Identify which cell holds the provided text, then report its (x, y) central coordinate. 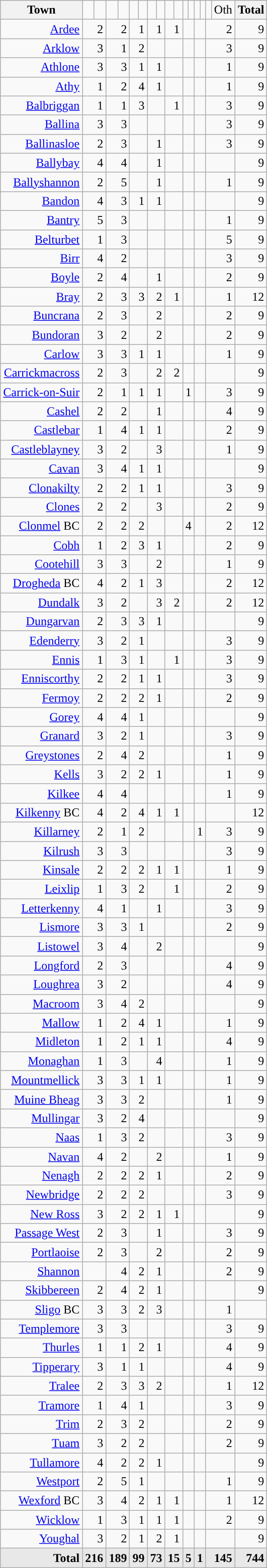
Lismore (41, 927)
Nenagh (41, 1176)
Ballyshannon (41, 182)
Westport (41, 1482)
Newbridge (41, 1195)
Killarney (41, 831)
Midleton (41, 1042)
Granard (41, 736)
Youghal (41, 1539)
Greystones (41, 755)
Leixlip (41, 889)
744 (251, 1558)
Tramore (41, 1405)
Dundalk (41, 602)
Boyle (41, 278)
Clonakilty (41, 488)
Mullingar (41, 1118)
Balbriggan (41, 105)
Wicklow (41, 1520)
Shannon (41, 1271)
73 (156, 1558)
145 (220, 1558)
Kilkenny BC (41, 812)
Tipperary (41, 1367)
Ardee (41, 29)
Monaghan (41, 1061)
Tuam (41, 1443)
Oth (223, 10)
Carrickmacross (41, 373)
Letterkenny (41, 908)
Castleblayney (41, 449)
Athy (41, 86)
Navan (41, 1156)
Carrick-on-Suir (41, 392)
Edenderry (41, 641)
Templemore (41, 1329)
Carlow (41, 354)
Mallow (41, 1023)
Ballina (41, 125)
Tralee (41, 1386)
Athlone (41, 67)
Bray (41, 297)
Birr (41, 259)
Skibbereen (41, 1290)
Arklow (41, 48)
Gorey (41, 717)
Portlaoise (41, 1252)
Thurles (41, 1348)
Clones (41, 507)
Cavan (41, 468)
Ballybay (41, 163)
Dungarvan (41, 622)
Castlebar (41, 430)
Muine Bheag (41, 1099)
Town (41, 10)
Cashel (41, 411)
New Ross (41, 1214)
15 (174, 1558)
Trim (41, 1424)
Enniscorthy (41, 679)
Mountmellick (41, 1080)
Bundoran (41, 335)
216 (95, 1558)
Naas (41, 1137)
Macroom (41, 1004)
Kilrush (41, 851)
Passage West (41, 1233)
Belturbet (41, 239)
Longford (41, 966)
Buncrana (41, 316)
Clonmel BC (41, 526)
Bandon (41, 201)
189 (118, 1558)
Wexford BC (41, 1501)
Drogheda BC (41, 583)
Ballinasloe (41, 144)
Fermoy (41, 698)
Ennis (41, 660)
Kilkee (41, 793)
99 (139, 1558)
Cootehill (41, 564)
Kells (41, 774)
Kinsale (41, 870)
Sligo BC (41, 1309)
Cobh (41, 545)
Listowel (41, 946)
Bantry (41, 220)
Tullamore (41, 1463)
Loughrea (41, 985)
